For the text-containing cell, return its midpoint in [x, y] coordinate format. 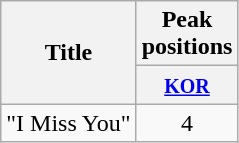
KOR [187, 85]
Title [68, 52]
Peak positions [187, 34]
4 [187, 123]
"I Miss You" [68, 123]
